Search for the cell housing the specified text and yield its (x, y) center coordinate. 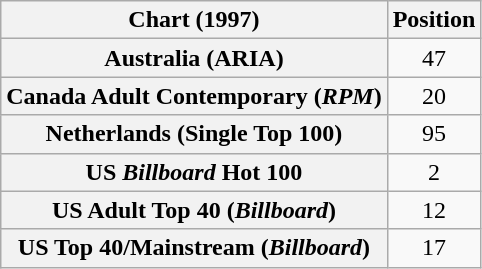
Position (434, 20)
US Billboard Hot 100 (194, 172)
US Adult Top 40 (Billboard) (194, 210)
17 (434, 248)
20 (434, 96)
Chart (1997) (194, 20)
Australia (ARIA) (194, 58)
12 (434, 210)
Canada Adult Contemporary (RPM) (194, 96)
2 (434, 172)
95 (434, 134)
US Top 40/Mainstream (Billboard) (194, 248)
47 (434, 58)
Netherlands (Single Top 100) (194, 134)
